Return [X, Y] of the center of cell containing provided text 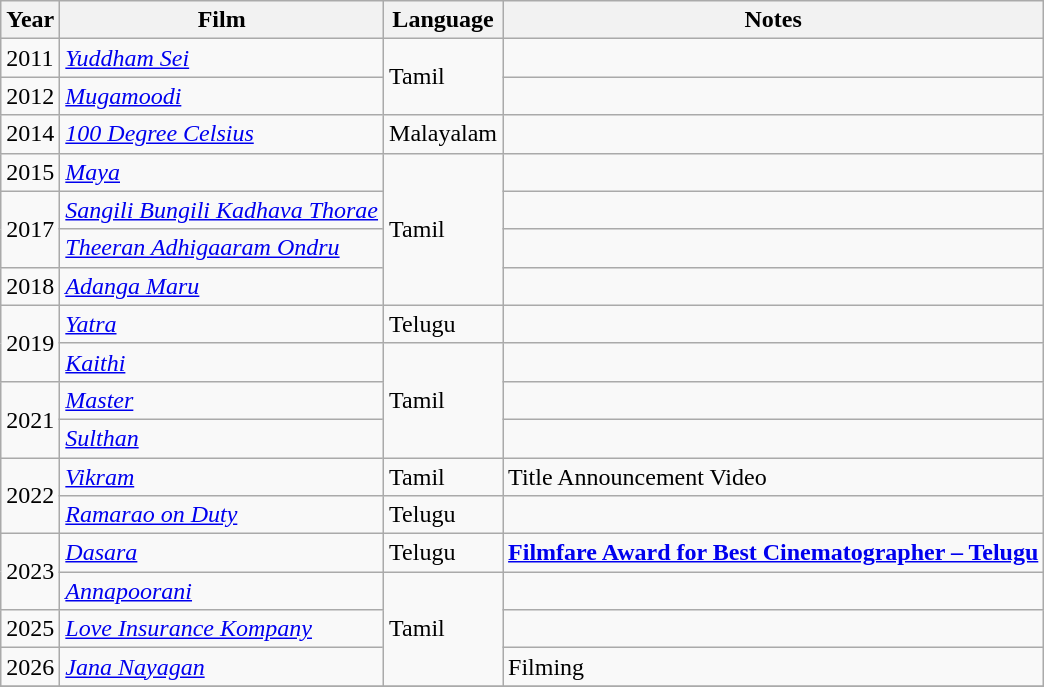
Notes [774, 20]
Maya [222, 172]
Yatra [222, 324]
Kaithi [222, 362]
2011 [30, 58]
Mugamoodi [222, 96]
Filmfare Award for Best Cinematographer – Telugu [774, 553]
Jana Nayagan [222, 667]
2019 [30, 343]
2022 [30, 496]
Filming [774, 667]
Annapoorani [222, 591]
Love Insurance Kompany [222, 629]
Malayalam [444, 134]
Master [222, 400]
2025 [30, 629]
Sangili Bungili Kadhava Thorae [222, 210]
Yuddham Sei [222, 58]
Dasara [222, 553]
2023 [30, 572]
Title Announcement Video [774, 477]
100 Degree Celsius [222, 134]
Language [444, 20]
2021 [30, 419]
2015 [30, 172]
2018 [30, 286]
Adanga Maru [222, 286]
Sulthan [222, 438]
Theeran Adhigaaram Ondru [222, 248]
Ramarao on Duty [222, 515]
2012 [30, 96]
Vikram [222, 477]
2014 [30, 134]
Film [222, 20]
2026 [30, 667]
Year [30, 20]
2017 [30, 229]
